Detect which cell encompasses the target text, then output its (X, Y) center coordinate. 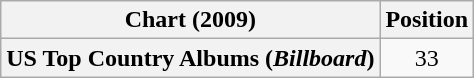
Chart (2009) (190, 20)
Position (427, 20)
US Top Country Albums (Billboard) (190, 58)
33 (427, 58)
